Search for the cell housing the specified text and yield its (X, Y) center coordinate. 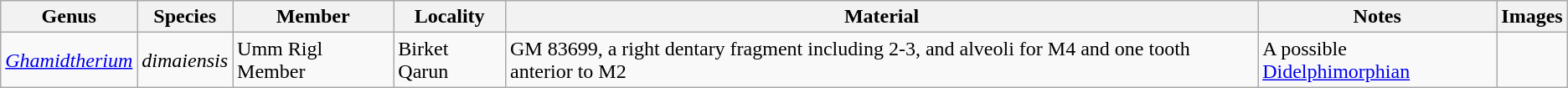
Umm Rigl Member (313, 60)
Member (313, 17)
Species (185, 17)
Locality (450, 17)
GM 83699, a right dentary fragment including 2-3, and alveoli for M4 and one tooth anterior to M2 (881, 60)
Genus (69, 17)
A possible Didelphimorphian (1377, 60)
dimaiensis (185, 60)
Birket Qarun (450, 60)
Notes (1377, 17)
Ghamidtherium (69, 60)
Images (1532, 17)
Material (881, 17)
